Find where the given text appears and provide that cell's center as (x, y) coordinate. 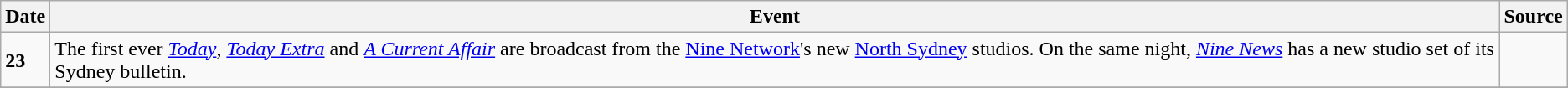
Event (775, 17)
Source (1533, 17)
23 (25, 60)
Date (25, 17)
